Output the [X, Y] coordinate of the center of the cell containing the given text.  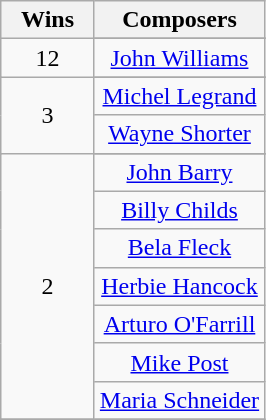
Billy Childs [179, 210]
John Williams [179, 58]
3 [48, 115]
2 [48, 286]
Mike Post [179, 362]
Composers [179, 20]
Herbie Hancock [179, 286]
Arturo O'Farrill [179, 324]
Wins [48, 20]
Bela Fleck [179, 248]
John Barry [179, 172]
Wayne Shorter [179, 134]
12 [48, 58]
Maria Schneider [179, 400]
Michel Legrand [179, 96]
